For the text-containing cell, return its midpoint in (x, y) coordinate format. 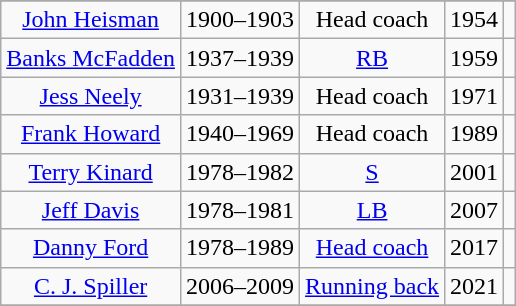
2021 (474, 286)
C. J. Spiller (91, 286)
Banks McFadden (91, 58)
1937–1939 (240, 58)
S (372, 172)
2017 (474, 248)
LB (372, 210)
Running back (372, 286)
1954 (474, 20)
RB (372, 58)
2001 (474, 172)
2007 (474, 210)
1989 (474, 134)
Jeff Davis (91, 210)
2006–2009 (240, 286)
Danny Ford (91, 248)
1978–1982 (240, 172)
1931–1939 (240, 96)
1900–1903 (240, 20)
1978–1989 (240, 248)
Terry Kinard (91, 172)
1978–1981 (240, 210)
1940–1969 (240, 134)
1959 (474, 58)
Jess Neely (91, 96)
John Heisman (91, 20)
1971 (474, 96)
Frank Howard (91, 134)
